Search for the cell housing the specified text and yield its [X, Y] center coordinate. 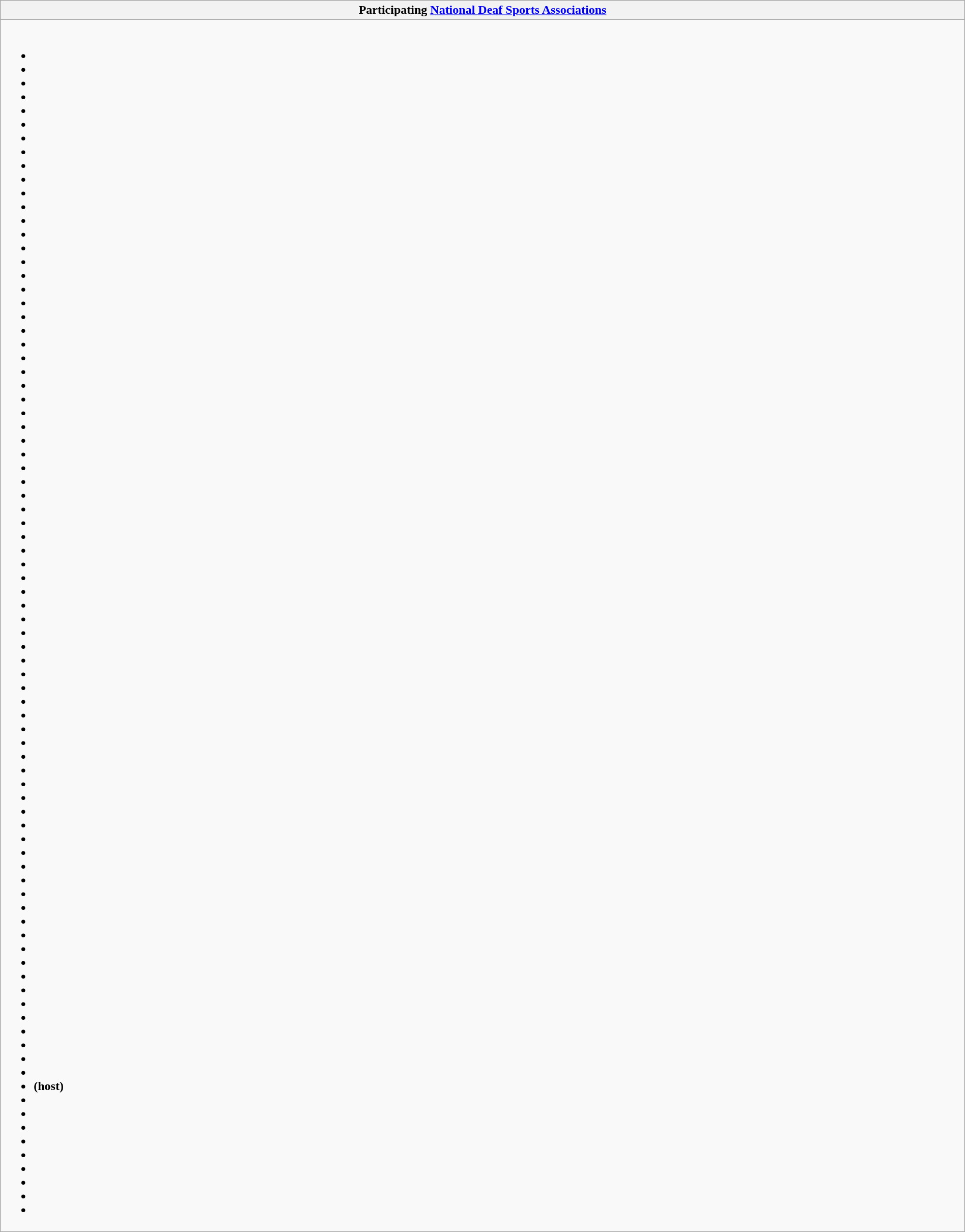
Participating National Deaf Sports Associations [482, 10]
(host) [482, 626]
